Find where the given text appears and provide that cell's center as (X, Y) coordinate. 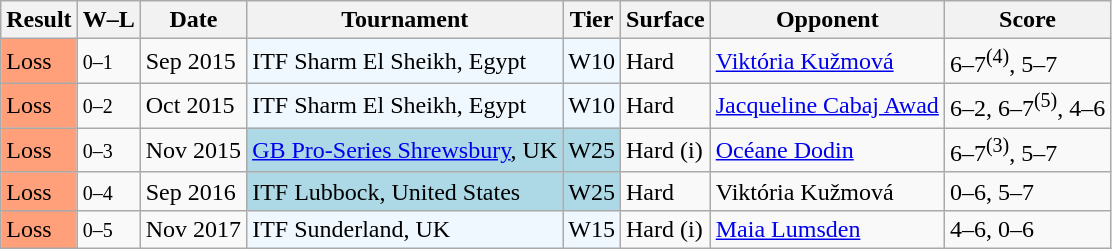
Tier (592, 20)
6–7(4), 5–7 (1027, 62)
Date (193, 20)
GB Pro-Series Shrewsbury, UK (405, 150)
W15 (592, 230)
0–3 (108, 150)
Opponent (827, 20)
Score (1027, 20)
W–L (108, 20)
Nov 2015 (193, 150)
0–2 (108, 106)
6–2, 6–7(5), 4–6 (1027, 106)
Maia Lumsden (827, 230)
0–1 (108, 62)
Océane Dodin (827, 150)
Surface (666, 20)
0–4 (108, 191)
6–7(3), 5–7 (1027, 150)
0–5 (108, 230)
0–6, 5–7 (1027, 191)
Sep 2016 (193, 191)
Nov 2017 (193, 230)
ITF Lubbock, United States (405, 191)
ITF Sunderland, UK (405, 230)
Tournament (405, 20)
Oct 2015 (193, 106)
Result (39, 20)
Jacqueline Cabaj Awad (827, 106)
Sep 2015 (193, 62)
4–6, 0–6 (1027, 230)
